Capture the cell that displays the provided text and extract its (X, Y) central coordinate. 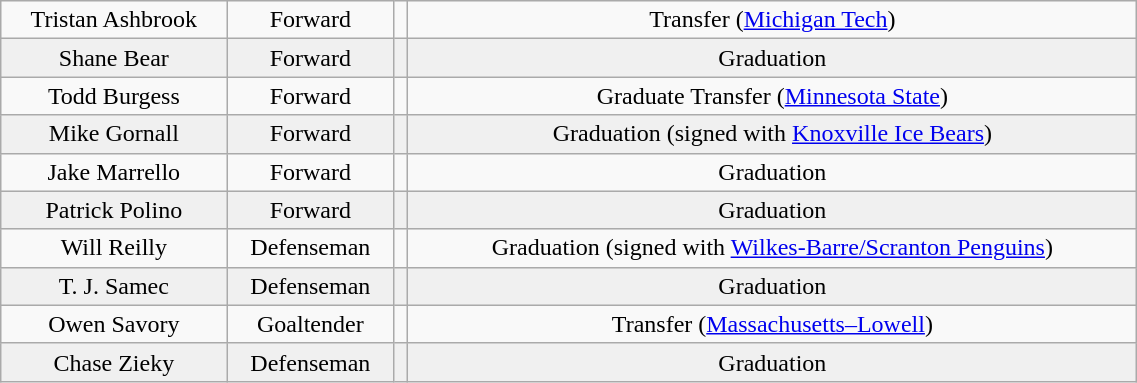
Todd Burgess (114, 96)
Mike Gornall (114, 134)
Chase Zieky (114, 362)
Patrick Polino (114, 210)
Jake Marrello (114, 172)
Tristan Ashbrook (114, 20)
T. J. Samec (114, 286)
Transfer (Massachusetts–Lowell) (772, 324)
Transfer (Michigan Tech) (772, 20)
Shane Bear (114, 58)
Owen Savory (114, 324)
Goaltender (310, 324)
Graduation (signed with Wilkes-Barre/Scranton Penguins) (772, 248)
Will Reilly (114, 248)
Graduate Transfer (Minnesota State) (772, 96)
Graduation (signed with Knoxville Ice Bears) (772, 134)
